Output the (X, Y) coordinate of the center of the cell containing the given text.  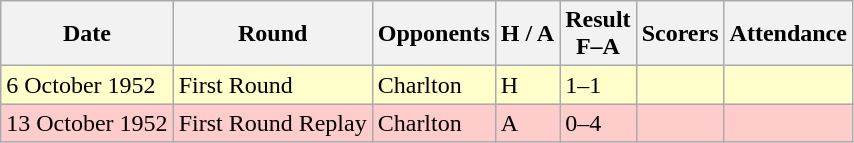
0–4 (598, 123)
First Round Replay (272, 123)
H (527, 85)
1–1 (598, 85)
ResultF–A (598, 34)
A (527, 123)
Attendance (788, 34)
Scorers (680, 34)
13 October 1952 (87, 123)
Date (87, 34)
First Round (272, 85)
H / A (527, 34)
6 October 1952 (87, 85)
Round (272, 34)
Opponents (434, 34)
